Capture the cell that displays the provided text and extract its [X, Y] central coordinate. 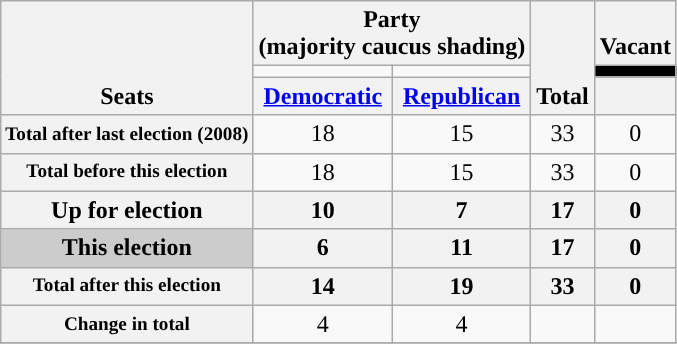
Republican [461, 96]
19 [461, 286]
This election [127, 248]
14 [323, 286]
Up for election [127, 210]
Party (majority caucus shading) [392, 34]
Seats [127, 58]
Total after last election (2008) [127, 134]
10 [323, 210]
Total [563, 58]
Total before this election [127, 172]
Total after this election [127, 286]
Democratic [323, 96]
7 [461, 210]
11 [461, 248]
Vacant [635, 34]
6 [323, 248]
Change in total [127, 324]
